Locate the cell with the specified text and output its (X, Y) center coordinate. 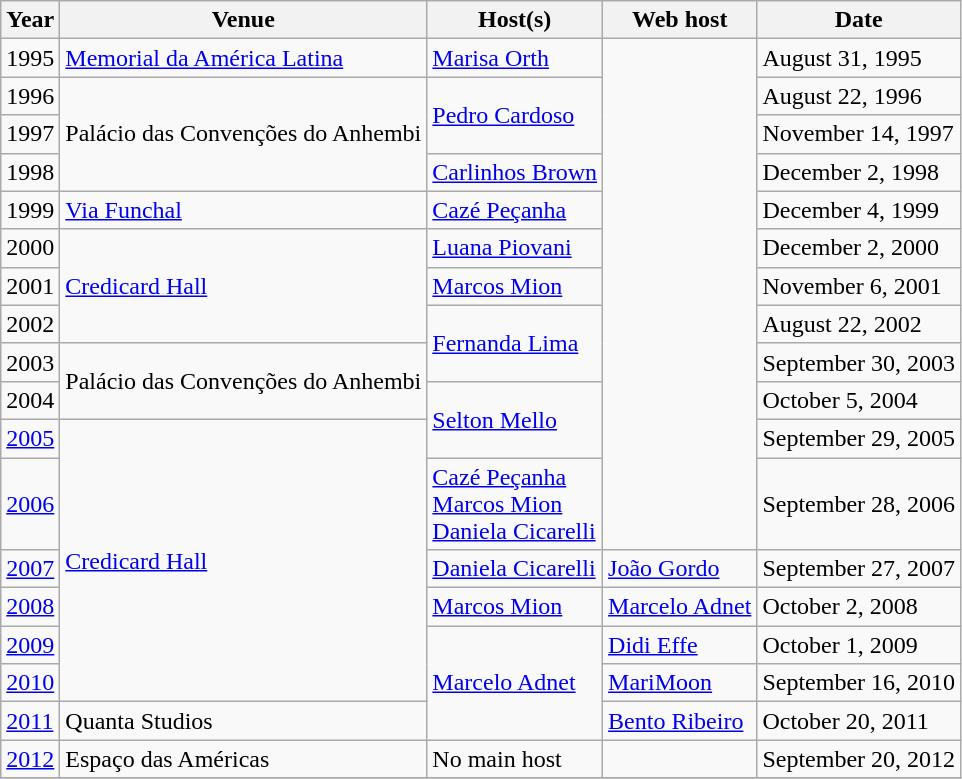
2011 (30, 721)
August 22, 2002 (859, 324)
2010 (30, 683)
2012 (30, 759)
No main host (515, 759)
2001 (30, 286)
December 2, 1998 (859, 172)
Quanta Studios (244, 721)
2007 (30, 569)
November 6, 2001 (859, 286)
1995 (30, 58)
1996 (30, 96)
2005 (30, 438)
1998 (30, 172)
December 2, 2000 (859, 248)
Web host (680, 20)
September 30, 2003 (859, 362)
MariMoon (680, 683)
November 14, 1997 (859, 134)
Fernanda Lima (515, 343)
Didi Effe (680, 645)
September 20, 2012 (859, 759)
Memorial da América Latina (244, 58)
1997 (30, 134)
Pedro Cardoso (515, 115)
João Gordo (680, 569)
2006 (30, 504)
Marisa Orth (515, 58)
Year (30, 20)
2000 (30, 248)
2008 (30, 607)
October 1, 2009 (859, 645)
Selton Mello (515, 419)
2003 (30, 362)
Cazé Peçanha (515, 210)
October 5, 2004 (859, 400)
Luana Piovani (515, 248)
Date (859, 20)
September 29, 2005 (859, 438)
1999 (30, 210)
Carlinhos Brown (515, 172)
August 31, 1995 (859, 58)
Espaço das Américas (244, 759)
September 28, 2006 (859, 504)
2002 (30, 324)
August 22, 1996 (859, 96)
2004 (30, 400)
Bento Ribeiro (680, 721)
October 20, 2011 (859, 721)
2009 (30, 645)
September 16, 2010 (859, 683)
December 4, 1999 (859, 210)
Daniela Cicarelli (515, 569)
October 2, 2008 (859, 607)
Via Funchal (244, 210)
Venue (244, 20)
Host(s) (515, 20)
Cazé PeçanhaMarcos MionDaniela Cicarelli (515, 504)
September 27, 2007 (859, 569)
